Provide the (X, Y) coordinate of the cell's center where the given text is located.  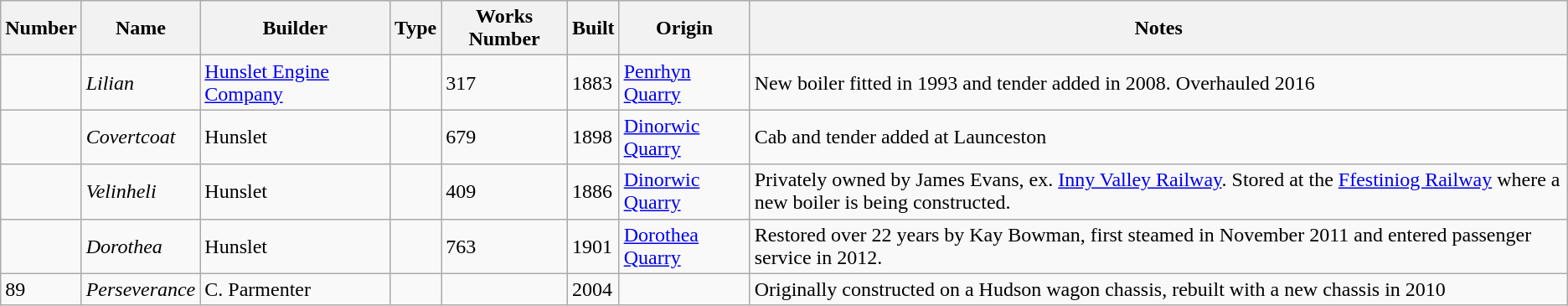
409 (504, 191)
Originally constructed on a Hudson wagon chassis, rebuilt with a new chassis in 2010 (1158, 289)
Dorothea Quarry (684, 246)
Builder (295, 29)
1901 (593, 246)
Lilian (141, 82)
Restored over 22 years by Kay Bowman, first steamed in November 2011 and entered passenger service in 2012. (1158, 246)
1883 (593, 82)
763 (504, 246)
Hunslet Engine Company (295, 82)
Number (41, 29)
Perseverance (141, 289)
Velinheli (141, 191)
C. Parmenter (295, 289)
Cab and tender added at Launceston (1158, 137)
Privately owned by James Evans, ex. Inny Valley Railway. Stored at the Ffestiniog Railway where a new boiler is being constructed. (1158, 191)
Notes (1158, 29)
679 (504, 137)
2004 (593, 289)
1898 (593, 137)
Dorothea (141, 246)
Built (593, 29)
Name (141, 29)
89 (41, 289)
Penrhyn Quarry (684, 82)
1886 (593, 191)
Origin (684, 29)
Works Number (504, 29)
Type (415, 29)
317 (504, 82)
Covertcoat (141, 137)
New boiler fitted in 1993 and tender added in 2008. Overhauled 2016 (1158, 82)
